Capture the cell that displays the provided text and extract its (X, Y) central coordinate. 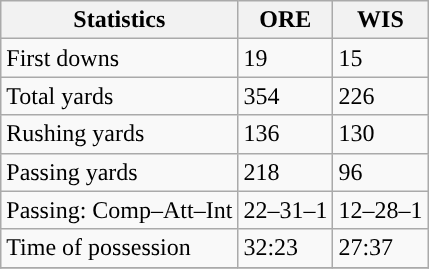
15 (380, 58)
First downs (120, 58)
136 (286, 134)
22–31–1 (286, 210)
354 (286, 96)
32:23 (286, 248)
Total yards (120, 96)
Passing yards (120, 172)
12–28–1 (380, 210)
96 (380, 172)
Rushing yards (120, 134)
218 (286, 172)
27:37 (380, 248)
WIS (380, 20)
19 (286, 58)
ORE (286, 20)
130 (380, 134)
Passing: Comp–Att–Int (120, 210)
Time of possession (120, 248)
Statistics (120, 20)
226 (380, 96)
